Scan for the cell matching the given text and deliver its [x, y] coordinate at center. 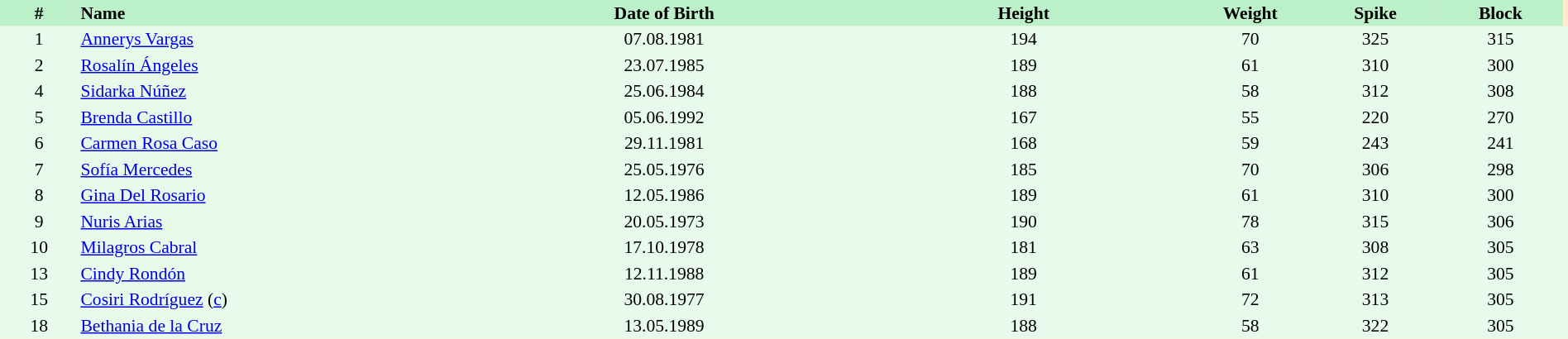
Block [1500, 13]
07.08.1981 [664, 40]
18 [39, 326]
Brenda Castillo [273, 117]
Spike [1374, 13]
313 [1374, 299]
72 [1250, 299]
12.05.1986 [664, 195]
243 [1374, 144]
298 [1500, 169]
190 [1024, 222]
Carmen Rosa Caso [273, 144]
15 [39, 299]
Nuris Arias [273, 222]
Cosiri Rodríguez (c) [273, 299]
Milagros Cabral [273, 248]
25.05.1976 [664, 169]
Cindy Rondón [273, 274]
270 [1500, 117]
194 [1024, 40]
13.05.1989 [664, 326]
191 [1024, 299]
2 [39, 65]
10 [39, 248]
Name [273, 13]
12.11.1988 [664, 274]
241 [1500, 144]
59 [1250, 144]
78 [1250, 222]
29.11.1981 [664, 144]
Height [1024, 13]
20.05.1973 [664, 222]
Rosalín Ángeles [273, 65]
55 [1250, 117]
17.10.1978 [664, 248]
5 [39, 117]
185 [1024, 169]
Date of Birth [664, 13]
8 [39, 195]
322 [1374, 326]
9 [39, 222]
Bethania de la Cruz [273, 326]
4 [39, 91]
6 [39, 144]
Weight [1250, 13]
167 [1024, 117]
63 [1250, 248]
Annerys Vargas [273, 40]
Sidarka Núñez [273, 91]
168 [1024, 144]
325 [1374, 40]
7 [39, 169]
# [39, 13]
Sofía Mercedes [273, 169]
30.08.1977 [664, 299]
220 [1374, 117]
25.06.1984 [664, 91]
1 [39, 40]
05.06.1992 [664, 117]
13 [39, 274]
181 [1024, 248]
23.07.1985 [664, 65]
Gina Del Rosario [273, 195]
